From the cell containing the given text, extract its center point as [X, Y] coordinate. 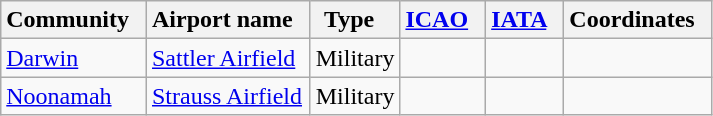
Strauss Airfield [228, 96]
Airport name [228, 20]
Type [355, 20]
Noonamah [74, 96]
Sattler Airfield [228, 58]
Community [74, 20]
Darwin [74, 58]
ICAO [443, 20]
Coordinates [638, 20]
IATA [525, 20]
